Identify which cell holds the provided text, then report its (x, y) central coordinate. 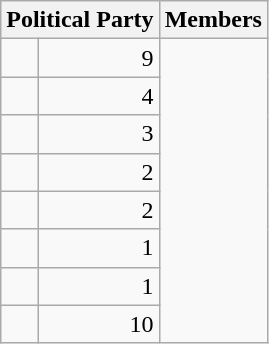
Political Party (80, 20)
4 (99, 96)
Members (213, 20)
9 (99, 58)
10 (99, 324)
3 (99, 134)
